Detect which cell encompasses the target text, then output its [X, Y] center coordinate. 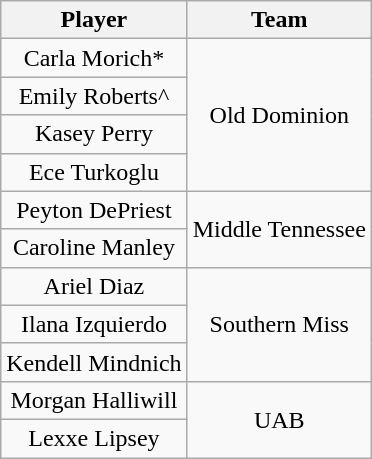
Team [279, 20]
Kasey Perry [94, 134]
Old Dominion [279, 115]
Caroline Manley [94, 248]
Emily Roberts^ [94, 96]
UAB [279, 419]
Southern Miss [279, 324]
Morgan Halliwill [94, 400]
Ece Turkoglu [94, 172]
Ilana Izquierdo [94, 324]
Peyton DePriest [94, 210]
Carla Morich* [94, 58]
Lexxe Lipsey [94, 438]
Kendell Mindnich [94, 362]
Middle Tennessee [279, 229]
Ariel Diaz [94, 286]
Player [94, 20]
